Determine the (X, Y) coordinate at the center of the cell enclosing the given text.  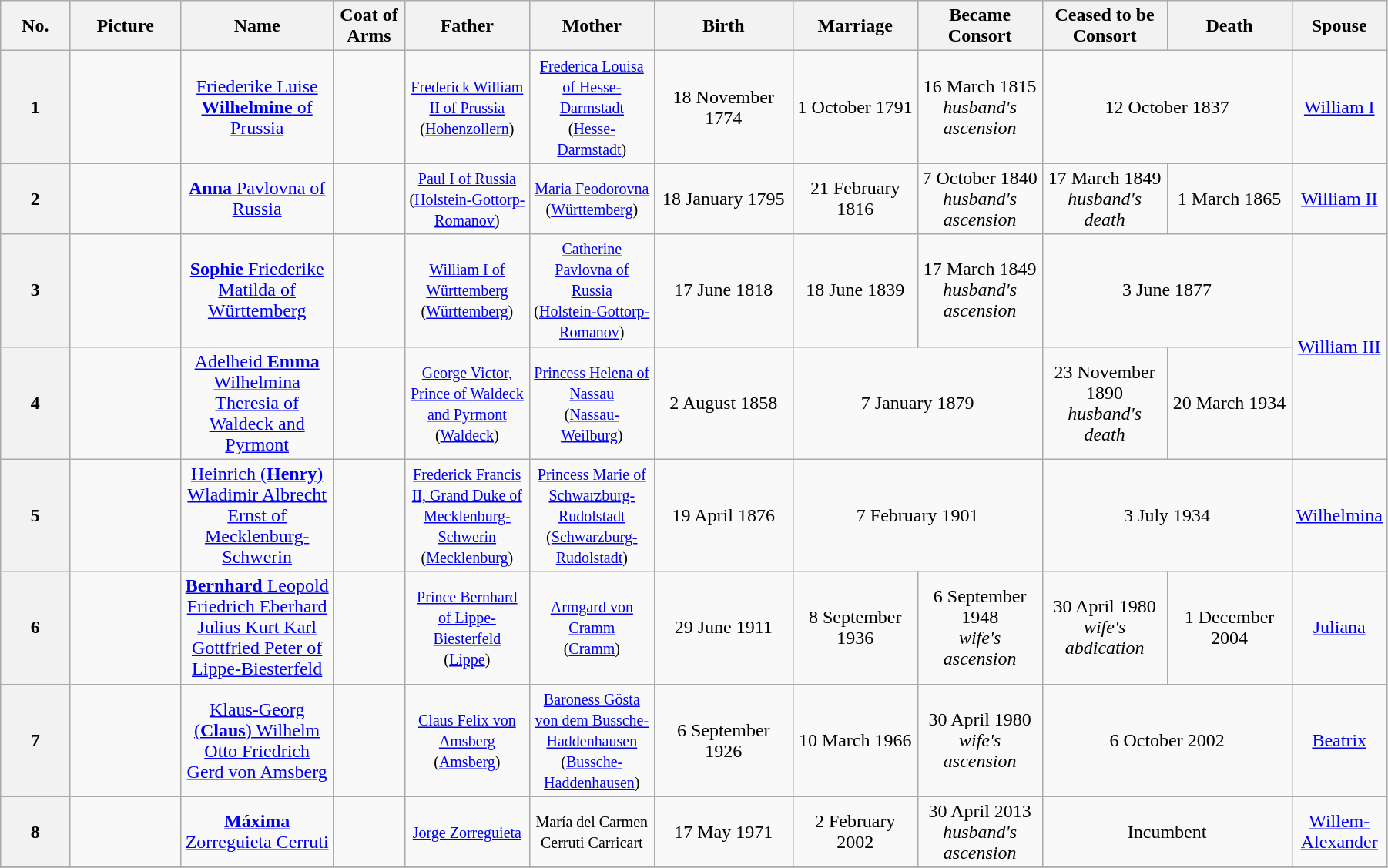
30 April 1980wife's ascension (980, 740)
William I (1339, 107)
Máxima Zorreguieta Cerruti (257, 832)
17 June 1818 (723, 290)
Frederica Louisa of Hesse-Darmstadt(Hesse-Darmstadt) (592, 107)
3 June 1877 (1167, 290)
Frederick William II of Prussia(Hohenzollern) (467, 107)
1 (35, 107)
3 (35, 290)
Wilhelmina (1339, 515)
Became Consort (980, 26)
29 June 1911 (723, 628)
30 April 1980wife's abdication (1105, 628)
Jorge Zorreguieta (467, 832)
Princess Helena of Nassau(Nassau-Weilburg) (592, 403)
Maria Feodorovna(Württemberg) (592, 199)
Coat of Arms (370, 26)
Baroness Gösta von dem Bussche-Haddenhausen(Bussche-Haddenhausen) (592, 740)
7 February 1901 (917, 515)
Heinrich (Henry) Wladimir Albrecht Ernst of Mecklenburg-Schwerin (257, 515)
6 (35, 628)
Willem-Alexander (1339, 832)
17 May 1971 (723, 832)
19 April 1876 (723, 515)
Juliana (1339, 628)
No. (35, 26)
21 February 1816 (855, 199)
1 October 1791 (855, 107)
Spouse (1339, 26)
10 March 1966 (855, 740)
8 (35, 832)
20 March 1934 (1229, 403)
2 (35, 199)
7 (35, 740)
18 January 1795 (723, 199)
Father (467, 26)
5 (35, 515)
16 March 1815husband's ascension (980, 107)
6 September 1926 (723, 740)
Incumbent (1167, 832)
7 October 1840husband's ascension (980, 199)
2 August 1858 (723, 403)
1 December 2004 (1229, 628)
6 October 2002 (1167, 740)
George Victor, Prince of Waldeck and Pyrmont(Waldeck) (467, 403)
18 June 1839 (855, 290)
1 March 1865 (1229, 199)
17 March 1849husband's death (1105, 199)
Mother (592, 26)
23 November 1890husband's death (1105, 403)
Princess Marie of Schwarzburg-Rudolstadt(Schwarzburg-Rudolstadt) (592, 515)
30 April 2013husband's ascension (980, 832)
Armgard von Cramm(Cramm) (592, 628)
Frederick Francis II, Grand Duke of Mecklenburg-Schwerin(Mecklenburg) (467, 515)
María del Carmen Cerruti Carricart (592, 832)
Klaus-Georg (Claus) Wilhelm Otto Friedrich Gerd von Amsberg (257, 740)
Picture (126, 26)
Paul I of Russia(Holstein-Gottorp-Romanov) (467, 199)
Adelheid Emma Wilhelmina Theresia of Waldeck and Pyrmont (257, 403)
Birth (723, 26)
Catherine Pavlovna of Russia(Holstein-Gottorp-Romanov) (592, 290)
William III (1339, 347)
Marriage (855, 26)
Claus Felix von Amsberg(Amsberg) (467, 740)
17 March 1849husband's ascension (980, 290)
Friederike Luise Wilhelmine of Prussia (257, 107)
7 January 1879 (917, 403)
2 February 2002 (855, 832)
Death (1229, 26)
Prince Bernhard of Lippe-Biesterfeld(Lippe) (467, 628)
Anna Pavlovna of Russia (257, 199)
3 July 1934 (1167, 515)
8 September 1936 (855, 628)
6 September 1948wife's ascension (980, 628)
4 (35, 403)
Ceased to be Consort (1105, 26)
Sophie Friederike Matilda of Württemberg (257, 290)
William II (1339, 199)
Bernhard Leopold Friedrich Eberhard Julius Kurt Karl Gottfried Peter of Lippe-Biesterfeld (257, 628)
William I of Württemberg(Württemberg) (467, 290)
18 November 1774 (723, 107)
Beatrix (1339, 740)
Name (257, 26)
12 October 1837 (1167, 107)
